Scan for the cell matching the given text and deliver its (X, Y) coordinate at center. 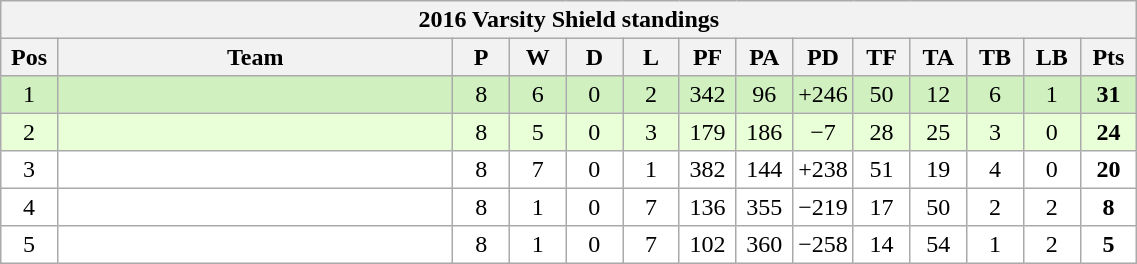
TB (996, 56)
PA (764, 56)
L (652, 56)
136 (708, 206)
102 (708, 244)
D (594, 56)
2016 Varsity Shield standings (569, 20)
TA (938, 56)
20 (1108, 170)
−7 (824, 132)
355 (764, 206)
Pos (30, 56)
25 (938, 132)
19 (938, 170)
186 (764, 132)
P (482, 56)
24 (1108, 132)
31 (1108, 94)
−219 (824, 206)
382 (708, 170)
360 (764, 244)
28 (882, 132)
Pts (1108, 56)
179 (708, 132)
PD (824, 56)
W (538, 56)
LB (1052, 56)
144 (764, 170)
12 (938, 94)
−258 (824, 244)
TF (882, 56)
51 (882, 170)
54 (938, 244)
+238 (824, 170)
Team (254, 56)
14 (882, 244)
96 (764, 94)
PF (708, 56)
342 (708, 94)
17 (882, 206)
+246 (824, 94)
